For the text-containing cell, return its midpoint in [x, y] coordinate format. 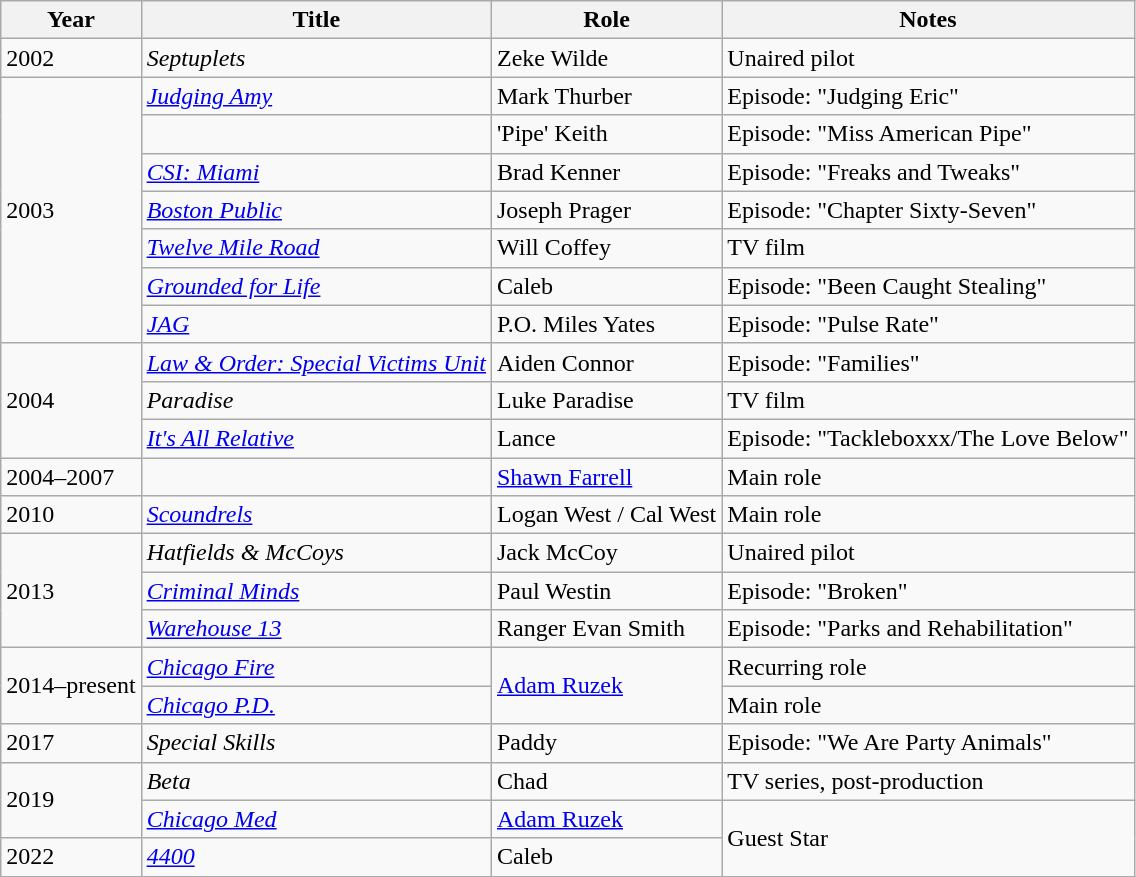
Law & Order: Special Victims Unit [316, 362]
Scoundrels [316, 515]
Title [316, 20]
Special Skills [316, 743]
Chicago Fire [316, 667]
Role [606, 20]
2003 [71, 210]
Septuplets [316, 58]
Logan West / Cal West [606, 515]
Episode: "Tackleboxxx/The Love Below" [928, 438]
Recurring role [928, 667]
Episode: "Judging Eric" [928, 96]
Jack McCoy [606, 553]
Episode: "Miss American Pipe" [928, 134]
Episode: "We Are Party Animals" [928, 743]
2019 [71, 800]
Paul Westin [606, 591]
Episode: "Families" [928, 362]
2004–2007 [71, 477]
Episode: "Pulse Rate" [928, 324]
Chad [606, 781]
Boston Public [316, 210]
Hatfields & McCoys [316, 553]
Episode: "Freaks and Tweaks" [928, 172]
Paradise [316, 400]
2022 [71, 857]
Shawn Farrell [606, 477]
Joseph Prager [606, 210]
2010 [71, 515]
2013 [71, 591]
Guest Star [928, 838]
4400 [316, 857]
Paddy [606, 743]
2017 [71, 743]
Episode: "Been Caught Stealing" [928, 286]
Will Coffey [606, 248]
Episode: "Broken" [928, 591]
Aiden Connor [606, 362]
It's All Relative [316, 438]
Chicago P.D. [316, 705]
Criminal Minds [316, 591]
Twelve Mile Road [316, 248]
TV series, post-production [928, 781]
Beta [316, 781]
P.O. Miles Yates [606, 324]
'Pipe' Keith [606, 134]
Mark Thurber [606, 96]
CSI: Miami [316, 172]
Episode: "Chapter Sixty-Seven" [928, 210]
Luke Paradise [606, 400]
2014–present [71, 686]
Warehouse 13 [316, 629]
Chicago Med [316, 819]
Brad Kenner [606, 172]
Episode: "Parks and Rehabilitation" [928, 629]
Lance [606, 438]
Zeke Wilde [606, 58]
JAG [316, 324]
Ranger Evan Smith [606, 629]
Judging Amy [316, 96]
2004 [71, 400]
Notes [928, 20]
2002 [71, 58]
Year [71, 20]
Grounded for Life [316, 286]
